Locate the cell with the specified text and output its (X, Y) center coordinate. 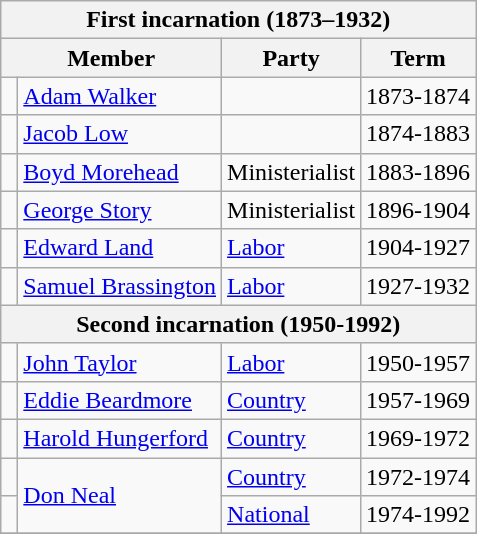
1874-1883 (418, 134)
Jacob Low (120, 134)
Adam Walker (120, 96)
1873-1874 (418, 96)
National (292, 515)
Party (292, 58)
1974-1992 (418, 515)
1883-1896 (418, 172)
John Taylor (120, 362)
1957-1969 (418, 400)
Boyd Morehead (120, 172)
George Story (120, 210)
First incarnation (1873–1932) (238, 20)
1904-1927 (418, 248)
1969-1972 (418, 438)
1896-1904 (418, 210)
Samuel Brassington (120, 286)
1927-1932 (418, 286)
Don Neal (120, 496)
Edward Land (120, 248)
Eddie Beardmore (120, 400)
1950-1957 (418, 362)
Member (112, 58)
1972-1974 (418, 477)
Second incarnation (1950-1992) (238, 324)
Harold Hungerford (120, 438)
Term (418, 58)
